Pinpoint the cell where the given text exists, returning its (x, y) midpoint coordinate. 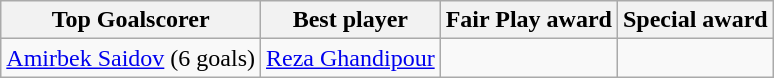
Best player (351, 20)
Special award (695, 20)
Top Goalscorer (131, 20)
Fair Play award (528, 20)
Reza Ghandipour (351, 58)
Amirbek Saidov (6 goals) (131, 58)
